Determine the (x, y) coordinate at the center of the cell enclosing the given text.  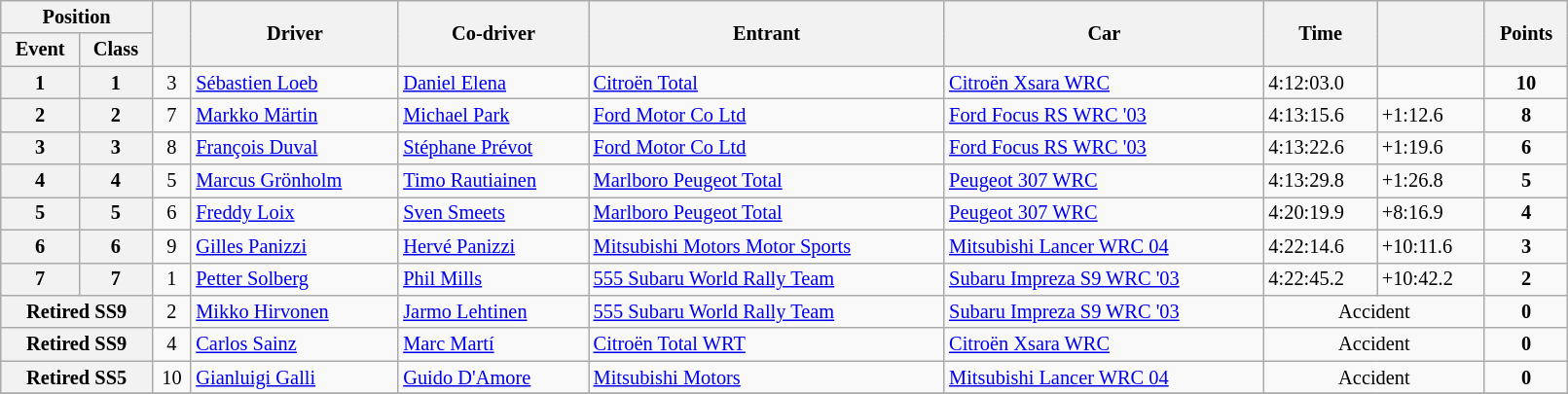
9 (171, 246)
Gilles Panizzi (294, 246)
Petter Solberg (294, 279)
4:13:15.6 (1321, 115)
Markko Märtin (294, 115)
Mitsubishi Motors (767, 377)
Mitsubishi Motors Motor Sports (767, 246)
Stéphane Prévot (492, 148)
Jarmo Lehtinen (492, 311)
François Duval (294, 148)
Guido D'Amore (492, 377)
+10:42.2 (1431, 279)
Points (1526, 33)
4:22:45.2 (1321, 279)
Event (41, 50)
4:13:22.6 (1321, 148)
Entrant (767, 33)
Citroën Total (767, 83)
Sébastien Loeb (294, 83)
Retired SS5 (77, 377)
Time (1321, 33)
Citroën Total WRT (767, 344)
4:13:29.8 (1321, 181)
Class (117, 50)
+8:16.9 (1431, 213)
Carlos Sainz (294, 344)
Car (1104, 33)
Daniel Elena (492, 83)
Co-driver (492, 33)
Sven Smeets (492, 213)
4:20:19.9 (1321, 213)
Phil Mills (492, 279)
+10:11.6 (1431, 246)
Timo Rautiainen (492, 181)
Freddy Loix (294, 213)
Marc Martí (492, 344)
+1:19.6 (1431, 148)
+1:12.6 (1431, 115)
4:12:03.0 (1321, 83)
Position (77, 17)
Mikko Hirvonen (294, 311)
Gianluigi Galli (294, 377)
Driver (294, 33)
Hervé Panizzi (492, 246)
Michael Park (492, 115)
4:22:14.6 (1321, 246)
Marcus Grönholm (294, 181)
+1:26.8 (1431, 181)
